Extract the (x, y) coordinate from the center of the cell holding the provided text.  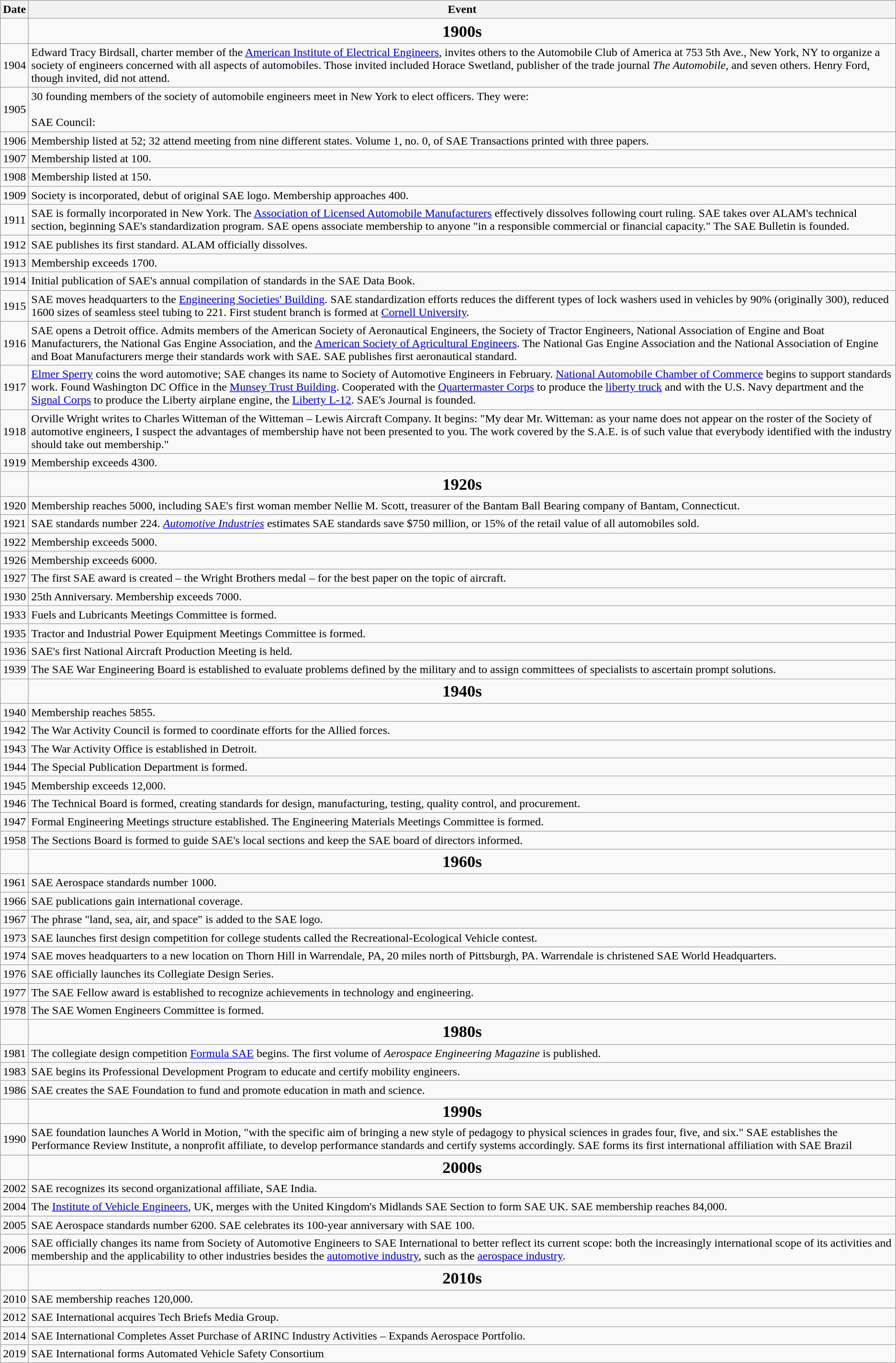
Membership reaches 5855. (462, 712)
1966 (14, 901)
1908 (14, 177)
1990 (14, 1139)
1906 (14, 140)
1945 (14, 785)
SAE recognizes its second organizational affiliate, SAE India. (462, 1189)
1900s (462, 31)
Membership exceeds 5000. (462, 542)
SAE publications gain international coverage. (462, 901)
Event (462, 10)
Formal Engineering Meetings structure established. The Engineering Materials Meetings Committee is formed. (462, 822)
1930 (14, 597)
Membership listed at 52; 32 attend meeting from nine different states. Volume 1, no. 0, of SAE Transactions printed with three papers. (462, 140)
1973 (14, 937)
The SAE Fellow award is established to recognize achievements in technology and engineering. (462, 992)
1912 (14, 245)
2019 (14, 1354)
1983 (14, 1071)
Membership exceeds 1700. (462, 263)
1946 (14, 803)
2005 (14, 1225)
1926 (14, 560)
2000s (462, 1167)
1942 (14, 731)
Society is incorporated, debut of original SAE logo. Membership approaches 400. (462, 195)
Fuels and Lubricants Meetings Committee is formed. (462, 615)
The Technical Board is formed, creating standards for design, manufacturing, testing, quality control, and procurement. (462, 803)
30 founding members of the society of automobile engineers meet in New York to elect officers. They were: SAE Council: (462, 109)
1933 (14, 615)
Membership exceeds 6000. (462, 560)
Membership reaches 5000, including SAE's first woman member Nellie M. Scott, treasurer of the Bantam Ball Bearing company of Bantam, Connecticut. (462, 506)
2004 (14, 1207)
1905 (14, 109)
1907 (14, 159)
SAE standards number 224. Automotive Industries estimates SAE standards save $750 million, or 15% of the retail value of all automobiles sold. (462, 524)
1940s (462, 691)
1961 (14, 883)
1918 (14, 431)
1943 (14, 749)
1939 (14, 669)
1927 (14, 578)
2010s (462, 1278)
1921 (14, 524)
1917 (14, 387)
SAE International Completes Asset Purchase of ARINC Industry Activities – Expands Aerospace Portfolio. (462, 1335)
The collegiate design competition Formula SAE begins. The first volume of Aerospace Engineering Magazine is published. (462, 1053)
SAE membership reaches 120,000. (462, 1299)
1944 (14, 767)
1914 (14, 281)
SAE International forms Automated Vehicle Safety Consortium (462, 1354)
SAE begins its Professional Development Program to educate and certify mobility engineers. (462, 1071)
The War Activity Office is established in Detroit. (462, 749)
SAE's first National Aircraft Production Meeting is held. (462, 651)
1919 (14, 462)
1976 (14, 974)
SAE International acquires Tech Briefs Media Group. (462, 1317)
The SAE Women Engineers Committee is formed. (462, 1011)
1904 (14, 65)
The War Activity Council is formed to coordinate efforts for the Allied forces. (462, 731)
Membership listed at 100. (462, 159)
1981 (14, 1053)
1958 (14, 840)
SAE publishes its first standard. ALAM officially dissolves. (462, 245)
1920s (462, 484)
1990s (462, 1111)
The first SAE award is created – the Wright Brothers medal – for the best paper on the topic of aircraft. (462, 578)
The Sections Board is formed to guide SAE's local sections and keep the SAE board of directors informed. (462, 840)
1947 (14, 822)
2012 (14, 1317)
1936 (14, 651)
Initial publication of SAE's annual compilation of standards in the SAE Data Book. (462, 281)
Date (14, 10)
1980s (462, 1032)
SAE launches first design competition for college students called the Recreational-Ecological Vehicle contest. (462, 937)
1960s (462, 862)
Membership exceeds 4300. (462, 462)
1913 (14, 263)
25th Anniversary. Membership exceeds 7000. (462, 597)
1920 (14, 506)
1940 (14, 712)
1986 (14, 1090)
1911 (14, 220)
SAE creates the SAE Foundation to fund and promote education in math and science. (462, 1090)
1922 (14, 542)
SAE officially launches its Collegiate Design Series. (462, 974)
2014 (14, 1335)
The Institute of Vehicle Engineers, UK, merges with the United Kingdom's Midlands SAE Section to form SAE UK. SAE membership reaches 84,000. (462, 1207)
1978 (14, 1011)
The phrase "land, sea, air, and space" is added to the SAE logo. (462, 919)
SAE Aerospace standards number 6200. SAE celebrates its 100-year anniversary with SAE 100. (462, 1225)
2002 (14, 1189)
Membership listed at 150. (462, 177)
1935 (14, 633)
1916 (14, 343)
2006 (14, 1250)
SAE Aerospace standards number 1000. (462, 883)
Membership exceeds 12,000. (462, 785)
1909 (14, 195)
1974 (14, 956)
The Special Publication Department is formed. (462, 767)
2010 (14, 1299)
Tractor and Industrial Power Equipment Meetings Committee is formed. (462, 633)
1967 (14, 919)
1977 (14, 992)
1915 (14, 305)
